Output the [x, y] coordinate of the center of the cell containing the given text.  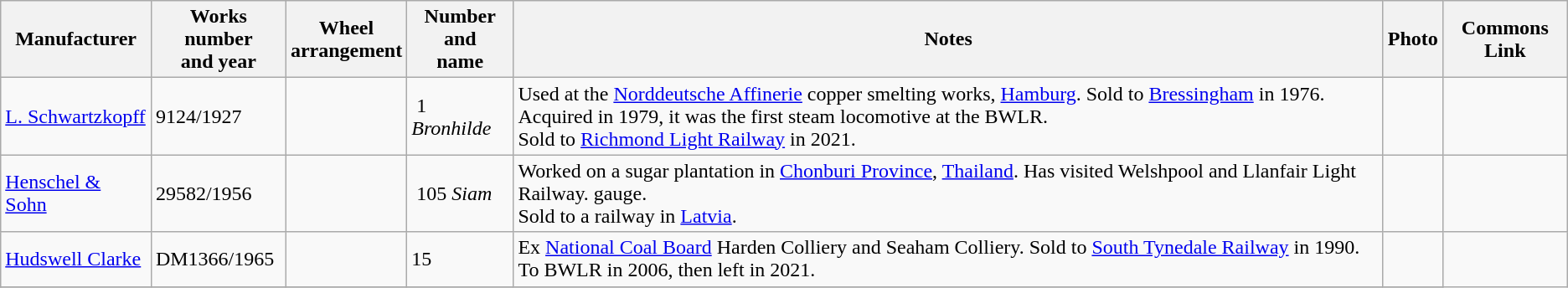
Manufacturer [76, 39]
9124/1927 [218, 116]
Works numberand year [218, 39]
Ex National Coal Board Harden Colliery and Seaham Colliery. Sold to South Tynedale Railway in 1990. To BWLR in 2006, then left in 2021. [948, 260]
DM1366/1965 [218, 260]
Worked on a sugar plantation in Chonburi Province, Thailand. Has visited Welshpool and Llanfair Light Railway. gauge.Sold to a railway in Latvia. [948, 193]
Photo [1412, 39]
1 Bronhilde [461, 116]
Notes [948, 39]
Hudswell Clarke [76, 260]
Henschel & Sohn [76, 193]
105 Siam [461, 193]
L. Schwartzkopff [76, 116]
15 [461, 260]
29582/1956 [218, 193]
Commons Link [1504, 39]
Number andname [461, 39]
Wheelarrangement [346, 39]
